For the text-containing cell, return its midpoint in [X, Y] coordinate format. 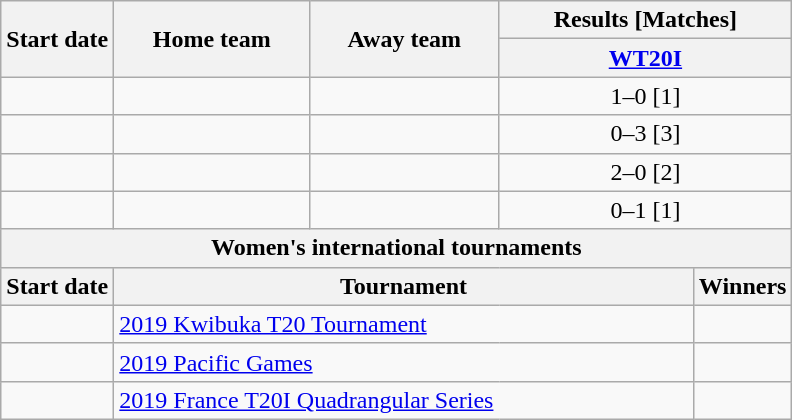
Women's international tournaments [396, 248]
WT20I [646, 58]
Results [Matches] [646, 20]
Winners [742, 286]
2–0 [2] [646, 172]
0–3 [3] [646, 134]
Tournament [404, 286]
1–0 [1] [646, 96]
2019 Pacific Games [404, 362]
2019 Kwibuka T20 Tournament [404, 324]
Away team [404, 39]
2019 France T20I Quadrangular Series [404, 400]
0–1 [1] [646, 210]
Home team [212, 39]
